Identify which cell holds the provided text, then report its [X, Y] central coordinate. 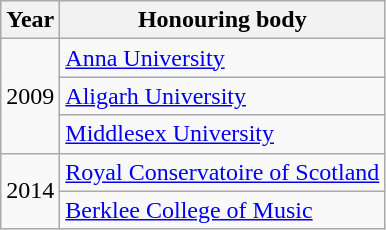
Aligarh University [222, 96]
Middlesex University [222, 134]
Year [30, 20]
Berklee College of Music [222, 210]
Royal Conservatoire of Scotland [222, 172]
Anna University [222, 58]
2014 [30, 191]
2009 [30, 96]
Honouring body [222, 20]
